Scan for the cell matching the given text and deliver its [x, y] coordinate at center. 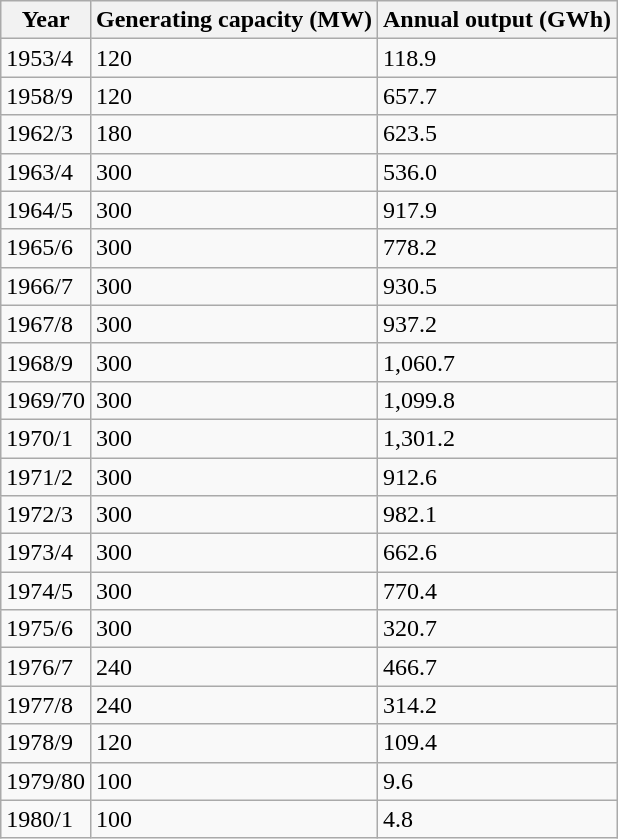
Year [46, 20]
1968/9 [46, 362]
1975/6 [46, 629]
Generating capacity (MW) [234, 20]
466.7 [496, 667]
1965/6 [46, 248]
937.2 [496, 324]
1972/3 [46, 515]
1974/5 [46, 591]
Annual output (GWh) [496, 20]
1969/70 [46, 400]
1962/3 [46, 134]
770.4 [496, 591]
1,099.8 [496, 400]
1966/7 [46, 286]
320.7 [496, 629]
1958/9 [46, 96]
109.4 [496, 743]
912.6 [496, 477]
314.2 [496, 705]
623.5 [496, 134]
1,301.2 [496, 438]
778.2 [496, 248]
662.6 [496, 553]
1953/4 [46, 58]
4.8 [496, 819]
1964/5 [46, 210]
1980/1 [46, 819]
536.0 [496, 172]
1,060.7 [496, 362]
1977/8 [46, 705]
1963/4 [46, 172]
1973/4 [46, 553]
657.7 [496, 96]
1967/8 [46, 324]
1970/1 [46, 438]
9.6 [496, 781]
917.9 [496, 210]
1979/80 [46, 781]
1978/9 [46, 743]
1976/7 [46, 667]
118.9 [496, 58]
1971/2 [46, 477]
930.5 [496, 286]
982.1 [496, 515]
180 [234, 134]
